For the text-containing cell, return its midpoint in [x, y] coordinate format. 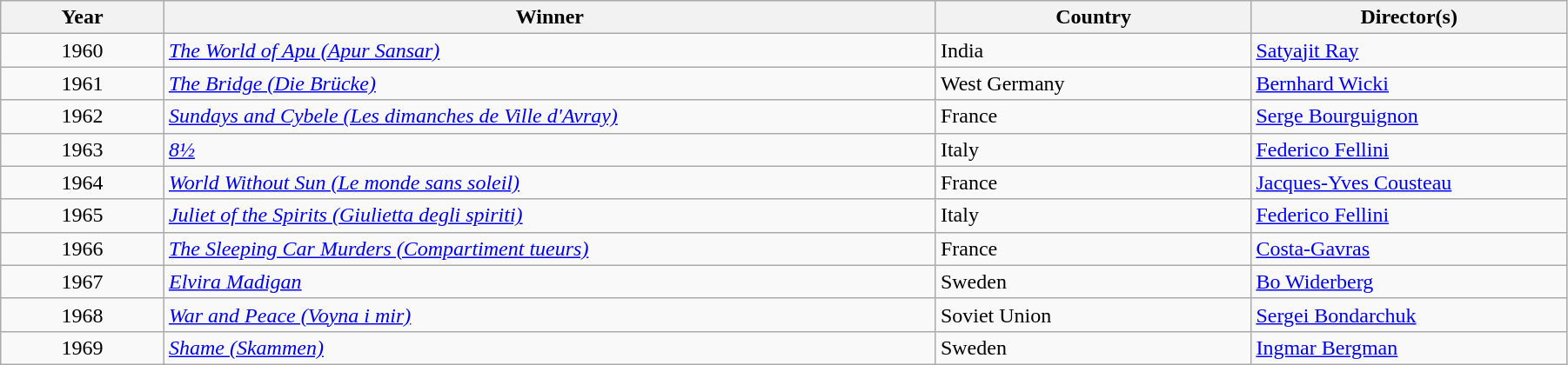
Winner [550, 17]
Juliet of the Spirits (Giulietta degli spiriti) [550, 216]
West Germany [1093, 83]
Serge Bourguignon [1410, 116]
Sergei Bondarchuk [1410, 315]
Year [83, 17]
Jacques-Yves Cousteau [1410, 182]
India [1093, 50]
1965 [83, 216]
8½ [550, 149]
1963 [83, 149]
World Without Sun (Le monde sans soleil) [550, 182]
Satyajit Ray [1410, 50]
Ingmar Bergman [1410, 348]
1962 [83, 116]
1966 [83, 249]
Shame (Skammen) [550, 348]
1968 [83, 315]
Country [1093, 17]
1967 [83, 282]
Soviet Union [1093, 315]
1961 [83, 83]
1960 [83, 50]
The Bridge (Die Brücke) [550, 83]
Costa-Gavras [1410, 249]
The Sleeping Car Murders (Compartiment tueurs) [550, 249]
1964 [83, 182]
The World of Apu (Apur Sansar) [550, 50]
Bo Widerberg [1410, 282]
Bernhard Wicki [1410, 83]
Director(s) [1410, 17]
Elvira Madigan [550, 282]
War and Peace (Voyna i mir) [550, 315]
1969 [83, 348]
Sundays and Cybele (Les dimanches de Ville d'Avray) [550, 116]
